Return the (x, y) coordinate for the center point of the cell that contains the specified text.  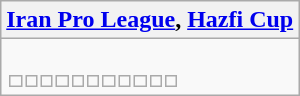
Iran Pro League, Hazfi Cup (150, 20)
